Output the (x, y) coordinate of the center of the cell containing the given text.  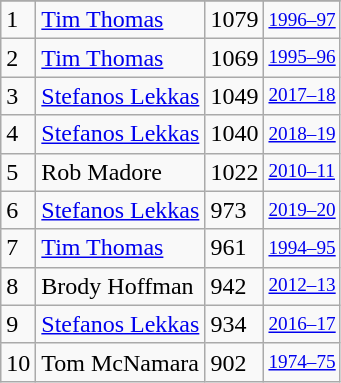
1 (18, 20)
5 (18, 172)
1996–97 (302, 20)
902 (234, 362)
1049 (234, 96)
2 (18, 58)
3 (18, 96)
1995–96 (302, 58)
1994–95 (302, 248)
2016–17 (302, 324)
Brody Hoffman (120, 286)
1974–75 (302, 362)
2018–19 (302, 134)
9 (18, 324)
961 (234, 248)
973 (234, 210)
1069 (234, 58)
1079 (234, 20)
6 (18, 210)
934 (234, 324)
10 (18, 362)
Rob Madore (120, 172)
942 (234, 286)
Tom McNamara (120, 362)
1040 (234, 134)
1022 (234, 172)
2012–13 (302, 286)
8 (18, 286)
2010–11 (302, 172)
2017–18 (302, 96)
2019–20 (302, 210)
7 (18, 248)
4 (18, 134)
